Find where the given text appears and provide that cell's center as (x, y) coordinate. 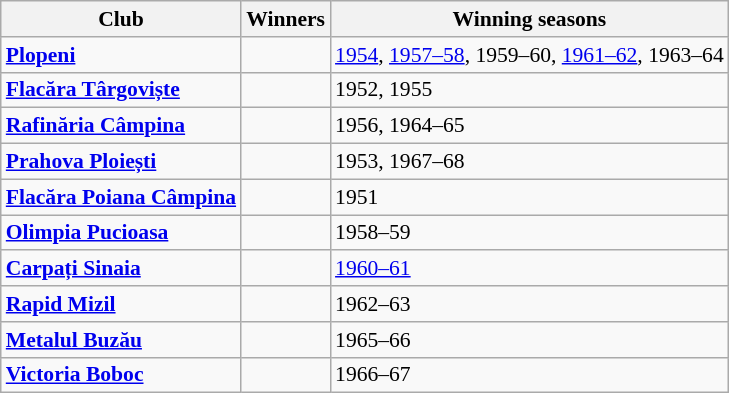
1965–66 (530, 340)
1962–63 (530, 304)
Carpați Sinaia (121, 269)
Prahova Ploiești (121, 162)
1956, 1964–65 (530, 126)
Club (121, 19)
1966–67 (530, 375)
1954, 1957–58, 1959–60, 1961–62, 1963–64 (530, 55)
Winners (286, 19)
Winning seasons (530, 19)
Flacăra Târgoviște (121, 90)
Rafinăria Câmpina (121, 126)
1951 (530, 197)
Flacăra Poiana Câmpina (121, 197)
Olimpia Pucioasa (121, 233)
1960–61 (530, 269)
1958–59 (530, 233)
Rapid Mizil (121, 304)
Metalul Buzău (121, 340)
Plopeni (121, 55)
1952, 1955 (530, 90)
Victoria Boboc (121, 375)
1953, 1967–68 (530, 162)
